For the text-containing cell, return its midpoint in (x, y) coordinate format. 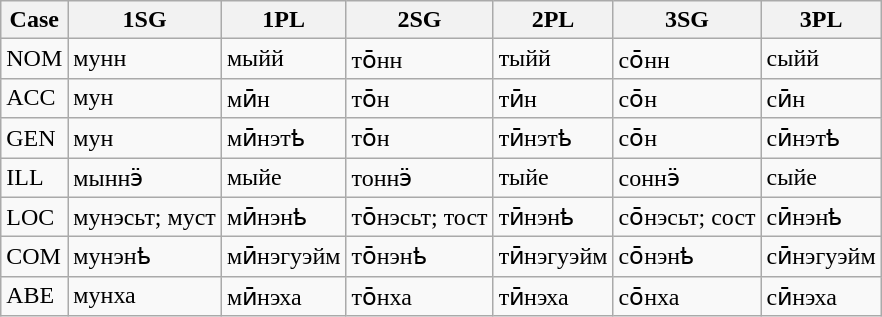
сыйй (821, 59)
то̄нха (420, 296)
сӣнэгуэйм (821, 257)
со̄нн (687, 59)
NOM (34, 59)
мӣнэгуэйм (284, 257)
мӣн (284, 98)
мунха (145, 296)
со̄нэсьт; сост (687, 217)
тӣнэха (553, 296)
3SG (687, 20)
мунн (145, 59)
тоннӭ (420, 178)
тӣнэгуэйм (553, 257)
со̄нэнҍ (687, 257)
Case (34, 20)
ABE (34, 296)
1SG (145, 20)
ILL (34, 178)
сӣн (821, 98)
сӣнэнҍ (821, 217)
мӣнэтҍ (284, 138)
соннӭ (687, 178)
COM (34, 257)
то̄нэсьт; тост (420, 217)
тыйе (553, 178)
тӣн (553, 98)
1PL (284, 20)
тӣнэнҍ (553, 217)
мунэнҍ (145, 257)
мыйе (284, 178)
2PL (553, 20)
мӣнэха (284, 296)
сӣнэха (821, 296)
3PL (821, 20)
тыйй (553, 59)
то̄нэнҍ (420, 257)
GEN (34, 138)
LOC (34, 217)
мыннӭ (145, 178)
со̄нха (687, 296)
то̄нн (420, 59)
мунэсьт; муст (145, 217)
сӣнэтҍ (821, 138)
тӣнэтҍ (553, 138)
сыйе (821, 178)
2SG (420, 20)
мыйй (284, 59)
мӣнэнҍ (284, 217)
ACC (34, 98)
